Determine the (x, y) coordinate at the center of the cell enclosing the given text.  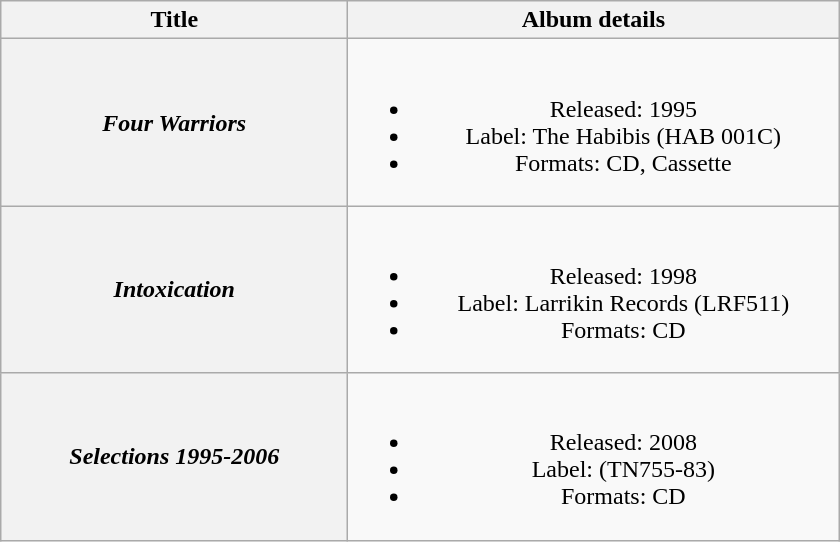
Album details (594, 20)
Title (174, 20)
Four Warriors (174, 122)
Intoxication (174, 290)
Released: 2008Label: (TN755-83)Formats: CD (594, 456)
Released: 1998Label: Larrikin Records (LRF511)Formats: CD (594, 290)
Released: 1995Label: The Habibis (HAB 001C)Formats: CD, Cassette (594, 122)
Selections 1995-2006 (174, 456)
